Locate the cell with the specified text and output its (x, y) center coordinate. 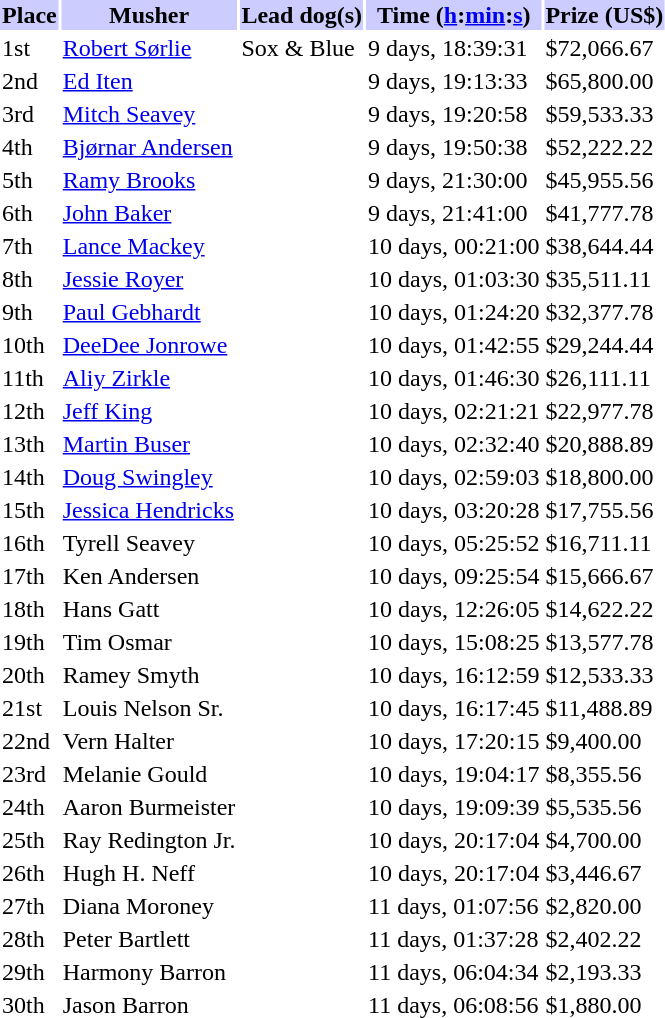
Tim Osmar (149, 642)
19th (30, 642)
Peter Bartlett (149, 939)
27th (30, 906)
Aaron Burmeister (149, 807)
$2,402.22 (604, 939)
Sox & Blue (302, 48)
Lead dog(s) (302, 15)
Ramey Smyth (149, 675)
Martin Buser (149, 444)
10 days, 01:24:20 (454, 312)
9 days, 21:41:00 (454, 213)
DeeDee Jonrowe (149, 345)
17th (30, 576)
Hans Gatt (149, 609)
18th (30, 609)
$17,755.56 (604, 510)
2nd (30, 81)
9 days, 19:20:58 (454, 114)
10 days, 19:09:39 (454, 807)
Robert Sørlie (149, 48)
$32,377.78 (604, 312)
11th (30, 378)
Hugh H. Neff (149, 873)
21st (30, 708)
23rd (30, 774)
Time (h:min:s) (454, 15)
$15,666.67 (604, 576)
$12,533.33 (604, 675)
Ray Redington Jr. (149, 840)
$20,888.89 (604, 444)
Musher (149, 15)
$72,066.67 (604, 48)
10 days, 00:21:00 (454, 246)
Ed Iten (149, 81)
29th (30, 972)
9th (30, 312)
10 days, 16:12:59 (454, 675)
11 days, 01:37:28 (454, 939)
$59,533.33 (604, 114)
Aliy Zirkle (149, 378)
1st (30, 48)
Bjørnar Andersen (149, 147)
$29,244.44 (604, 345)
$2,820.00 (604, 906)
$38,644.44 (604, 246)
24th (30, 807)
10 days, 01:42:55 (454, 345)
9 days, 19:50:38 (454, 147)
Jessie Royer (149, 279)
6th (30, 213)
Jeff King (149, 411)
13th (30, 444)
Melanie Gould (149, 774)
$13,577.78 (604, 642)
10 days, 12:26:05 (454, 609)
14th (30, 477)
$2,193.33 (604, 972)
$16,711.11 (604, 543)
Paul Gebhardt (149, 312)
10 days, 16:17:45 (454, 708)
11 days, 01:07:56 (454, 906)
20th (30, 675)
$4,700.00 (604, 840)
$8,355.56 (604, 774)
10 days, 02:59:03 (454, 477)
$35,511.11 (604, 279)
$3,446.67 (604, 873)
Prize (US$) (604, 15)
John Baker (149, 213)
Diana Moroney (149, 906)
10th (30, 345)
Tyrell Seavey (149, 543)
10 days, 01:46:30 (454, 378)
15th (30, 510)
28th (30, 939)
22nd (30, 741)
9 days, 18:39:31 (454, 48)
10 days, 17:20:15 (454, 741)
16th (30, 543)
$26,111.11 (604, 378)
$52,222.22 (604, 147)
9 days, 19:13:33 (454, 81)
Place (30, 15)
10 days, 02:32:40 (454, 444)
10 days, 09:25:54 (454, 576)
4th (30, 147)
9 days, 21:30:00 (454, 180)
Harmony Barron (149, 972)
Doug Swingley (149, 477)
Lance Mackey (149, 246)
10 days, 02:21:21 (454, 411)
Ramy Brooks (149, 180)
10 days, 19:04:17 (454, 774)
$45,955.56 (604, 180)
10 days, 15:08:25 (454, 642)
$22,977.78 (604, 411)
12th (30, 411)
$11,488.89 (604, 708)
5th (30, 180)
3rd (30, 114)
8th (30, 279)
26th (30, 873)
$65,800.00 (604, 81)
Vern Halter (149, 741)
$18,800.00 (604, 477)
$5,535.56 (604, 807)
$9,400.00 (604, 741)
Jessica Hendricks (149, 510)
10 days, 05:25:52 (454, 543)
$14,622.22 (604, 609)
25th (30, 840)
Ken Andersen (149, 576)
$41,777.78 (604, 213)
Mitch Seavey (149, 114)
10 days, 03:20:28 (454, 510)
10 days, 01:03:30 (454, 279)
7th (30, 246)
Louis Nelson Sr. (149, 708)
11 days, 06:04:34 (454, 972)
